Search for the cell housing the specified text and yield its (x, y) center coordinate. 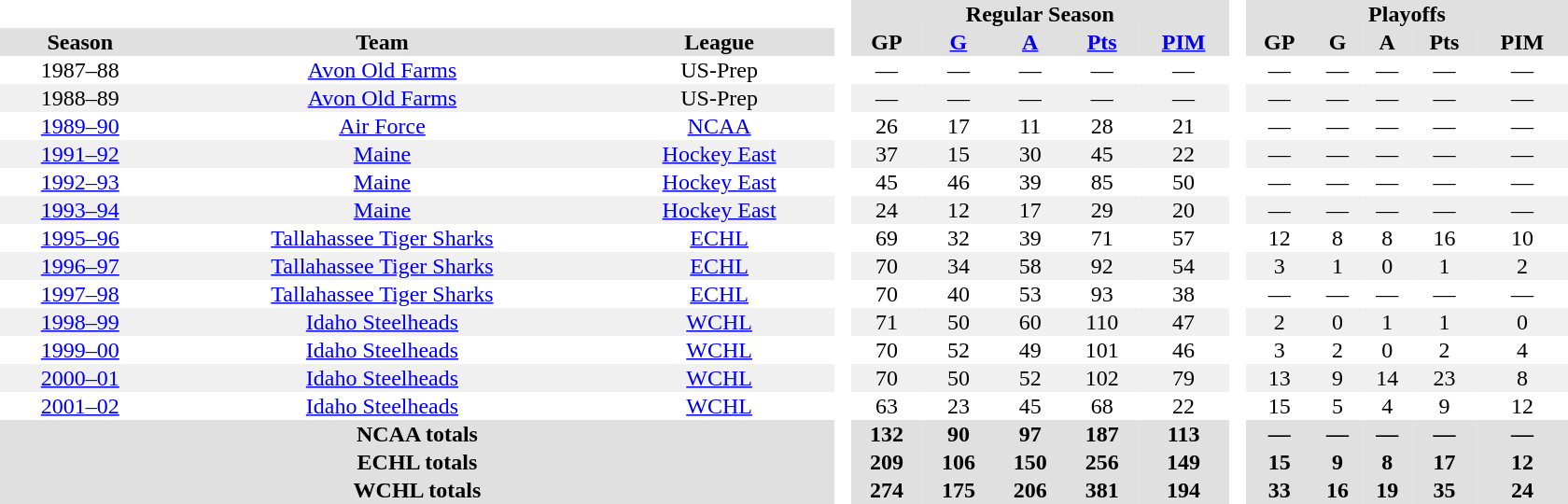
90 (958, 434)
Playoffs (1407, 14)
274 (887, 490)
38 (1183, 294)
60 (1030, 322)
Regular Season (1041, 14)
28 (1101, 126)
79 (1183, 378)
2001–02 (80, 406)
1993–94 (80, 210)
Team (383, 42)
NCAA (719, 126)
175 (958, 490)
102 (1101, 378)
26 (887, 126)
5 (1337, 406)
34 (958, 266)
WCHL totals (417, 490)
93 (1101, 294)
194 (1183, 490)
20 (1183, 210)
1987–88 (80, 70)
35 (1445, 490)
1992–93 (80, 182)
1998–99 (80, 322)
53 (1030, 294)
381 (1101, 490)
110 (1101, 322)
149 (1183, 462)
2000–01 (80, 378)
132 (887, 434)
14 (1387, 378)
1989–90 (80, 126)
209 (887, 462)
58 (1030, 266)
Air Force (383, 126)
1999–00 (80, 350)
54 (1183, 266)
106 (958, 462)
37 (887, 154)
49 (1030, 350)
150 (1030, 462)
ECHL totals (417, 462)
101 (1101, 350)
206 (1030, 490)
97 (1030, 434)
NCAA totals (417, 434)
Season (80, 42)
57 (1183, 238)
1988–89 (80, 98)
256 (1101, 462)
1991–92 (80, 154)
11 (1030, 126)
68 (1101, 406)
19 (1387, 490)
92 (1101, 266)
63 (887, 406)
League (719, 42)
10 (1522, 238)
69 (887, 238)
13 (1280, 378)
29 (1101, 210)
187 (1101, 434)
30 (1030, 154)
85 (1101, 182)
113 (1183, 434)
1995–96 (80, 238)
21 (1183, 126)
32 (958, 238)
1996–97 (80, 266)
47 (1183, 322)
1997–98 (80, 294)
40 (958, 294)
33 (1280, 490)
